Detect which cell encompasses the target text, then output its [X, Y] center coordinate. 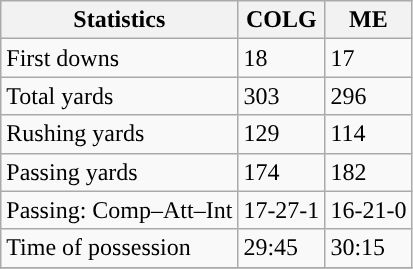
First downs [120, 58]
30:15 [368, 248]
Passing yards [120, 172]
Passing: Comp–Att–Int [120, 210]
17-27-1 [282, 210]
129 [282, 134]
17 [368, 58]
Time of possession [120, 248]
COLG [282, 20]
18 [282, 58]
Total yards [120, 96]
ME [368, 20]
Statistics [120, 20]
29:45 [282, 248]
174 [282, 172]
296 [368, 96]
182 [368, 172]
303 [282, 96]
Rushing yards [120, 134]
16-21-0 [368, 210]
114 [368, 134]
